Find where the given text appears and provide that cell's center as [x, y] coordinate. 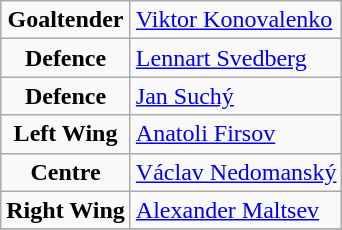
Anatoli Firsov [236, 134]
Right Wing [66, 210]
Jan Suchý [236, 96]
Left Wing [66, 134]
Centre [66, 172]
Goaltender [66, 20]
Václav Nedomanský [236, 172]
Alexander Maltsev [236, 210]
Viktor Konovalenko [236, 20]
Lennart Svedberg [236, 58]
